Detect which cell encompasses the target text, then output its (x, y) center coordinate. 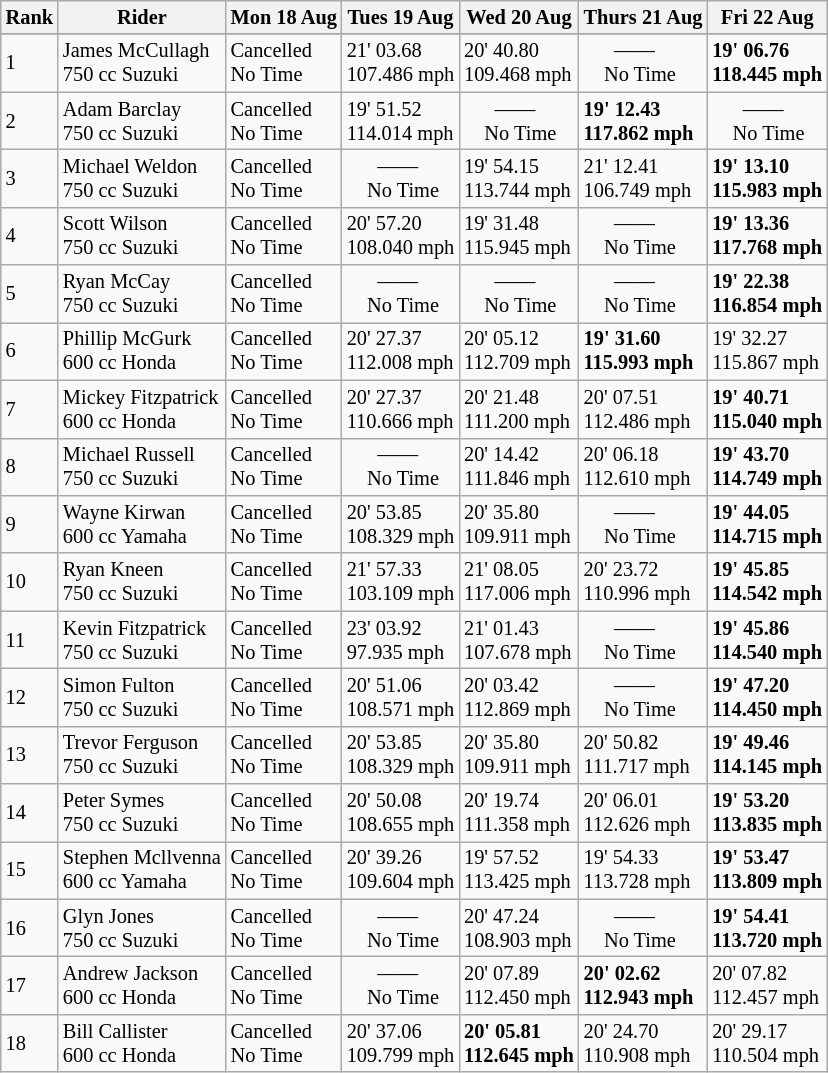
19' 51.52 114.014 mph (400, 121)
20' 05.81 112.645 mph (519, 1043)
Glyn Jones 750 cc Suzuki (142, 928)
Andrew Jackson 600 cc Honda (142, 985)
8 (30, 467)
21' 12.41 106.749 mph (644, 178)
19' 57.52 113.425 mph (519, 870)
James McCullagh 750 cc Suzuki (142, 63)
Michael Russell 750 cc Suzuki (142, 467)
1 (30, 63)
19' 54.41 113.720 mph (767, 928)
21' 01.43 107.678 mph (519, 640)
Thurs 21 Aug (644, 17)
20' 29.17 110.504 mph (767, 1043)
Stephen Mcllvenna 600 cc Yamaha (142, 870)
20' 02.62 112.943 mph (644, 985)
Ryan Kneen 750 cc Suzuki (142, 582)
5 (30, 294)
Scott Wilson 750 cc Suzuki (142, 236)
20' 27.37 112.008 mph (400, 351)
Peter Symes 750 cc Suzuki (142, 813)
19' 31.48 115.945 mph (519, 236)
19' 53.47 113.809 mph (767, 870)
Rank (30, 17)
3 (30, 178)
20' 39.26 109.604 mph (400, 870)
19' 40.71 115.040 mph (767, 409)
19' 54.33 113.728 mph (644, 870)
Rider (142, 17)
20' 57.20 108.040 mph (400, 236)
Fri 22 Aug (767, 17)
20' 06.18 112.610 mph (644, 467)
20' 50.08 108.655 mph (400, 813)
15 (30, 870)
19' 43.70 114.749 mph (767, 467)
20' 14.42 111.846 mph (519, 467)
9 (30, 524)
11 (30, 640)
20' 40.80 109.468 mph (519, 63)
Michael Weldon 750 cc Suzuki (142, 178)
19' 44.05 114.715 mph (767, 524)
Wed 20 Aug (519, 17)
20' 37.06 109.799 mph (400, 1043)
20' 07.82 112.457 mph (767, 985)
20' 05.12 112.709 mph (519, 351)
Bill Callister 600 cc Honda (142, 1043)
14 (30, 813)
Tues 19 Aug (400, 17)
10 (30, 582)
2 (30, 121)
20' 03.42 112.869 mph (519, 697)
20' 50.82 111.717 mph (644, 755)
6 (30, 351)
20' 23.72 110.996 mph (644, 582)
20' 47.24 108.903 mph (519, 928)
20' 07.89 112.450 mph (519, 985)
16 (30, 928)
20' 51.06 108.571 mph (400, 697)
20' 19.74 111.358 mph (519, 813)
21' 03.68 107.486 mph (400, 63)
7 (30, 409)
19' 31.60 115.993 mph (644, 351)
19' 49.46 114.145 mph (767, 755)
Mickey Fitzpatrick 600 cc Honda (142, 409)
19' 53.20 113.835 mph (767, 813)
20' 27.37 110.666 mph (400, 409)
Ryan McCay 750 cc Suzuki (142, 294)
12 (30, 697)
21' 57.33 103.109 mph (400, 582)
18 (30, 1043)
19' 13.36 117.768 mph (767, 236)
23' 03.92 97.935 mph (400, 640)
19' 12.43 117.862 mph (644, 121)
13 (30, 755)
Simon Fulton 750 cc Suzuki (142, 697)
20' 07.51 112.486 mph (644, 409)
Trevor Ferguson 750 cc Suzuki (142, 755)
20' 24.70 110.908 mph (644, 1043)
19' 47.20 114.450 mph (767, 697)
Mon 18 Aug (284, 17)
19' 13.10 115.983 mph (767, 178)
Phillip McGurk 600 cc Honda (142, 351)
4 (30, 236)
19' 54.15 113.744 mph (519, 178)
20' 06.01 112.626 mph (644, 813)
Kevin Fitzpatrick 750 cc Suzuki (142, 640)
19' 06.76 118.445 mph (767, 63)
19' 22.38 116.854 mph (767, 294)
19' 45.86 114.540 mph (767, 640)
19' 32.27 115.867 mph (767, 351)
Adam Barclay 750 cc Suzuki (142, 121)
17 (30, 985)
19' 45.85 114.542 mph (767, 582)
Wayne Kirwan 600 cc Yamaha (142, 524)
21' 08.05 117.006 mph (519, 582)
20' 21.48 111.200 mph (519, 409)
